From the cell containing the given text, extract its center point as (X, Y) coordinate. 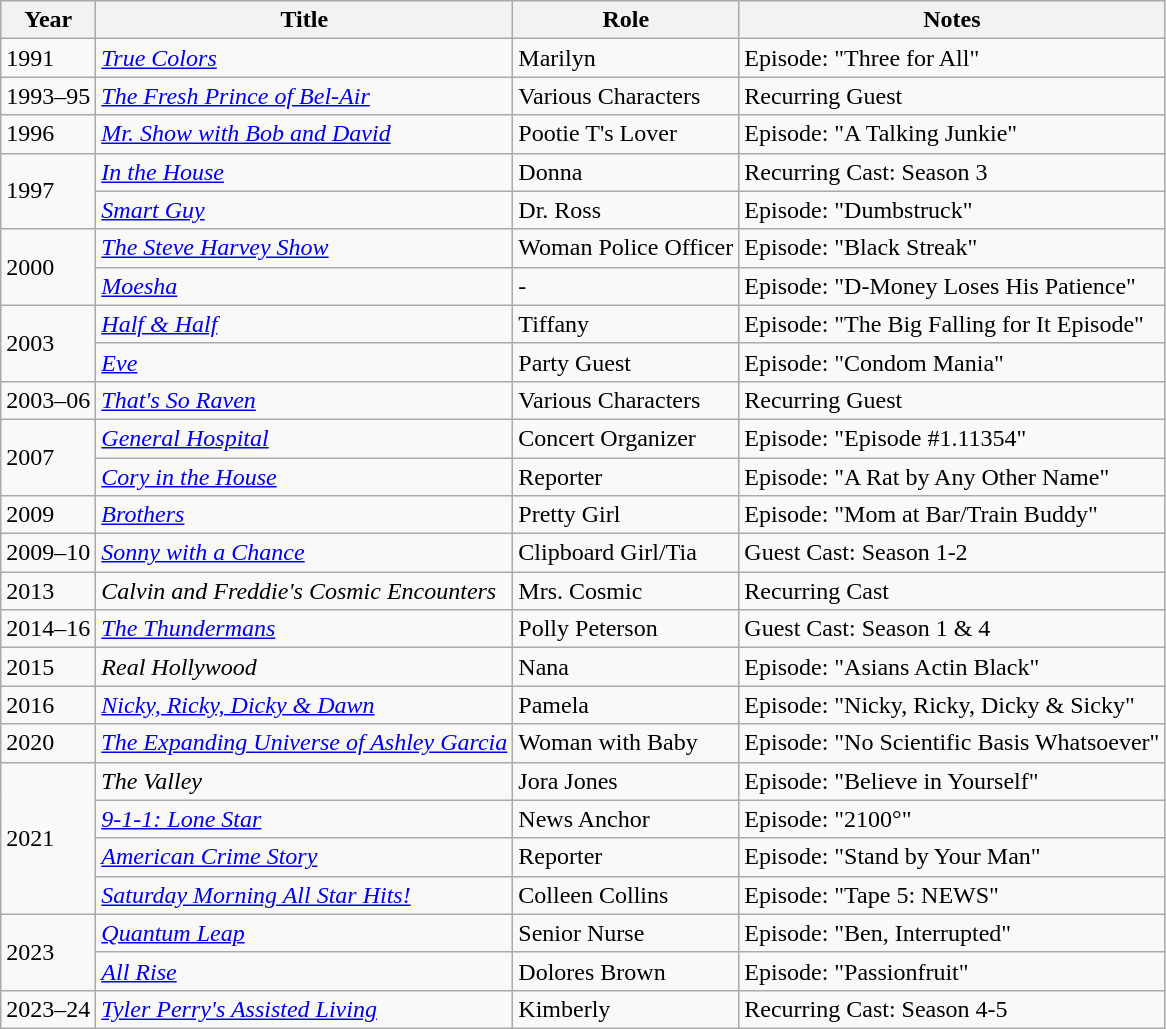
Mrs. Cosmic (626, 591)
Donna (626, 172)
Nicky, Ricky, Dicky & Dawn (304, 705)
2000 (48, 267)
2003–06 (48, 400)
2009–10 (48, 553)
2009 (48, 515)
Episode: "Asians Actin Black" (952, 667)
Episode: "Episode #1.11354" (952, 438)
Year (48, 20)
2020 (48, 743)
Party Guest (626, 362)
Colleen Collins (626, 895)
Episode: "A Talking Junkie" (952, 134)
Role (626, 20)
2014–16 (48, 629)
Brothers (304, 515)
Episode: "Stand by Your Man" (952, 857)
Notes (952, 20)
Episode: "Three for All" (952, 58)
Cory in the House (304, 477)
Senior Nurse (626, 933)
Eve (304, 362)
Nana (626, 667)
Episode: "Passionfruit" (952, 971)
9-1-1: Lone Star (304, 819)
Episode: "Dumbstruck" (952, 210)
The Expanding Universe of Ashley Garcia (304, 743)
Tiffany (626, 324)
In the House (304, 172)
Episode: "The Big Falling for It Episode" (952, 324)
News Anchor (626, 819)
Mr. Show with Bob and David (304, 134)
Episode: "Ben, Interrupted" (952, 933)
1997 (48, 191)
Woman Police Officer (626, 248)
Quantum Leap (304, 933)
American Crime Story (304, 857)
Sonny with a Chance (304, 553)
Recurring Cast: Season 3 (952, 172)
Clipboard Girl/Tia (626, 553)
Woman with Baby (626, 743)
Episode: "Condom Mania" (952, 362)
Episode: "2100°" (952, 819)
- (626, 286)
That's So Raven (304, 400)
1993–95 (48, 96)
Dolores Brown (626, 971)
Recurring Cast (952, 591)
Pamela (626, 705)
The Thundermans (304, 629)
Recurring Cast: Season 4-5 (952, 1009)
Episode: "Mom at Bar/Train Buddy" (952, 515)
Title (304, 20)
Episode: "Believe in Yourself" (952, 781)
2023–24 (48, 1009)
The Valley (304, 781)
Polly Peterson (626, 629)
Episode: "No Scientific Basis Whatsoever" (952, 743)
2015 (48, 667)
Episode: "D-Money Loses His Patience" (952, 286)
2003 (48, 343)
Episode: "Nicky, Ricky, Dicky & Sicky" (952, 705)
Jora Jones (626, 781)
Half & Half (304, 324)
Guest Cast: Season 1 & 4 (952, 629)
1991 (48, 58)
Episode: "A Rat by Any Other Name" (952, 477)
Smart Guy (304, 210)
Real Hollywood (304, 667)
The Steve Harvey Show (304, 248)
1996 (48, 134)
2013 (48, 591)
2007 (48, 457)
Episode: "Tape 5: NEWS" (952, 895)
Concert Organizer (626, 438)
Pretty Girl (626, 515)
2023 (48, 952)
True Colors (304, 58)
2016 (48, 705)
Tyler Perry's Assisted Living (304, 1009)
Saturday Morning All Star Hits! (304, 895)
All Rise (304, 971)
2021 (48, 838)
Moesha (304, 286)
Pootie T's Lover (626, 134)
Kimberly (626, 1009)
Episode: "Black Streak" (952, 248)
General Hospital (304, 438)
Marilyn (626, 58)
Guest Cast: Season 1-2 (952, 553)
Dr. Ross (626, 210)
The Fresh Prince of Bel-Air (304, 96)
Calvin and Freddie's Cosmic Encounters (304, 591)
